Extract the [x, y] coordinate from the center of the cell holding the provided text.  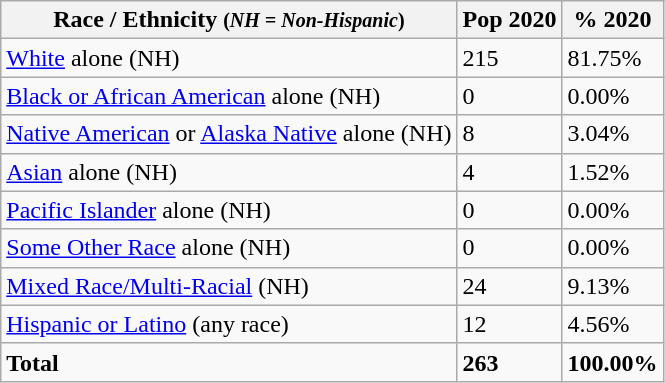
100.00% [612, 362]
% 2020 [612, 20]
8 [510, 134]
4.56% [612, 324]
9.13% [612, 286]
Native American or Alaska Native alone (NH) [229, 134]
Black or African American alone (NH) [229, 96]
Pop 2020 [510, 20]
1.52% [612, 172]
3.04% [612, 134]
Pacific Islander alone (NH) [229, 210]
4 [510, 172]
81.75% [612, 58]
White alone (NH) [229, 58]
Hispanic or Latino (any race) [229, 324]
263 [510, 362]
Asian alone (NH) [229, 172]
Some Other Race alone (NH) [229, 248]
Mixed Race/Multi-Racial (NH) [229, 286]
Race / Ethnicity (NH = Non-Hispanic) [229, 20]
12 [510, 324]
24 [510, 286]
Total [229, 362]
215 [510, 58]
